Detect which cell encompasses the target text, then output its [X, Y] center coordinate. 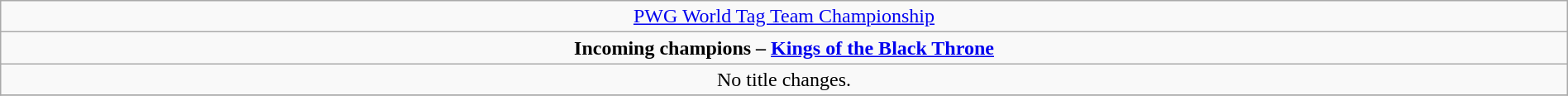
PWG World Tag Team Championship [784, 17]
No title changes. [784, 79]
Incoming champions – Kings of the Black Throne [784, 48]
